Detect which cell encompasses the target text, then output its [X, Y] center coordinate. 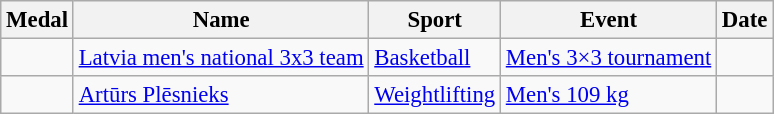
Latvia men's national 3x3 team [221, 58]
Date [745, 20]
Medal [38, 20]
Artūrs Plēsnieks [221, 95]
Basketball [435, 58]
Name [221, 20]
Men's 3×3 tournament [608, 58]
Event [608, 20]
Weightlifting [435, 95]
Sport [435, 20]
Men's 109 kg [608, 95]
